Provide the [x, y] coordinate of the cell's center where the given text is located.  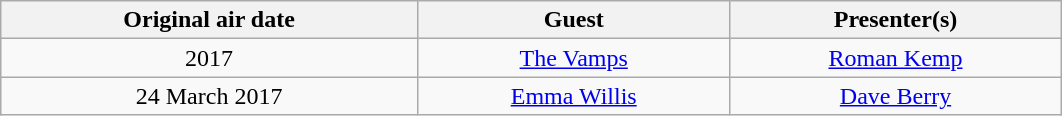
Presenter(s) [896, 20]
The Vamps [574, 58]
Guest [574, 20]
Emma Willis [574, 96]
24 March 2017 [210, 96]
Roman Kemp [896, 58]
Dave Berry [896, 96]
Original air date [210, 20]
2017 [210, 58]
